Determine the (x, y) coordinate at the center of the cell enclosing the given text.  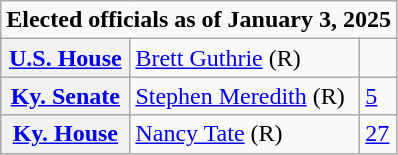
Elected officials as of January 3, 2025 (199, 20)
Ky. House (66, 134)
27 (378, 134)
U.S. House (66, 58)
5 (378, 96)
Ky. Senate (66, 96)
Stephen Meredith (R) (245, 96)
Brett Guthrie (R) (245, 58)
Nancy Tate (R) (245, 134)
